Capture the cell that displays the provided text and extract its (x, y) central coordinate. 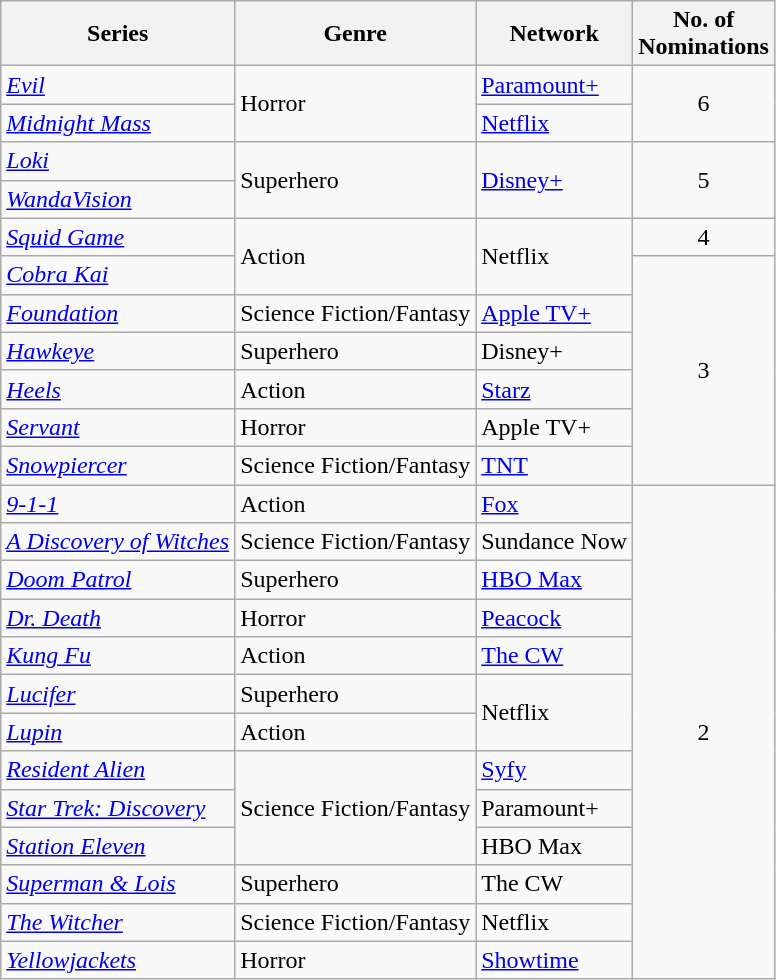
Hawkeye (118, 351)
9-1-1 (118, 503)
6 (704, 104)
Starz (554, 389)
Star Trek: Discovery (118, 808)
4 (704, 237)
Foundation (118, 313)
TNT (554, 465)
Network (554, 34)
Kung Fu (118, 656)
3 (704, 370)
Fox (554, 503)
A Discovery of Witches (118, 542)
Cobra Kai (118, 275)
Genre (356, 34)
WandaVision (118, 199)
Heels (118, 389)
Squid Game (118, 237)
Doom Patrol (118, 580)
No. ofNominations (704, 34)
Servant (118, 427)
Station Eleven (118, 846)
Superman & Lois (118, 884)
Snowpiercer (118, 465)
Syfy (554, 770)
Dr. Death (118, 618)
Series (118, 34)
Yellowjackets (118, 960)
Lucifer (118, 694)
Resident Alien (118, 770)
2 (704, 732)
Loki (118, 161)
Peacock (554, 618)
Sundance Now (554, 542)
Evil (118, 85)
Lupin (118, 732)
Midnight Mass (118, 123)
Showtime (554, 960)
The Witcher (118, 922)
5 (704, 180)
